For the text-containing cell, return its midpoint in (X, Y) coordinate format. 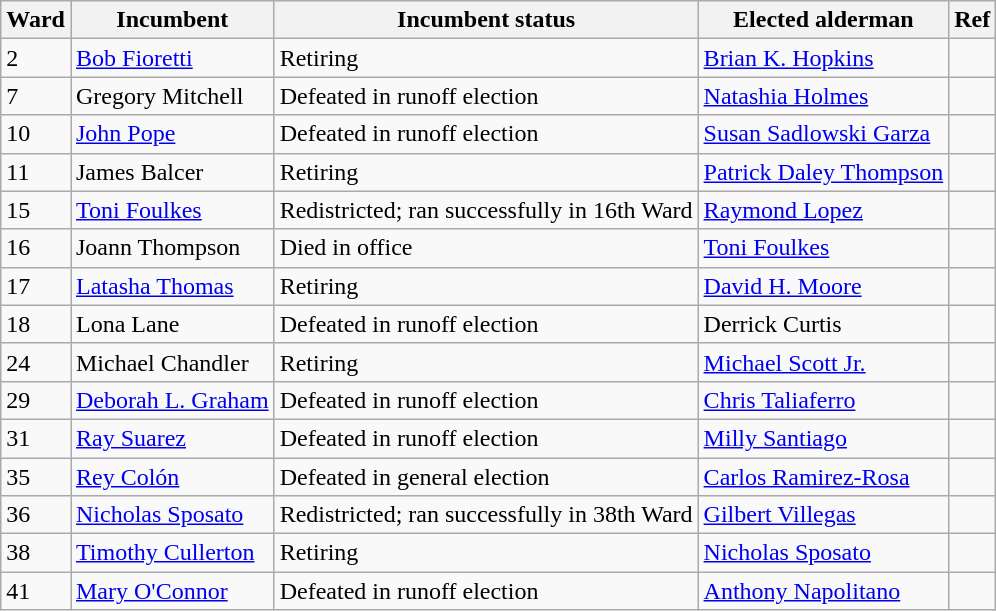
15 (36, 210)
Incumbent (172, 20)
Incumbent status (486, 20)
Brian K. Hopkins (824, 58)
Michael Chandler (172, 362)
Milly Santiago (824, 438)
David H. Moore (824, 286)
Ray Suarez (172, 438)
Elected alderman (824, 20)
31 (36, 438)
Michael Scott Jr. (824, 362)
Mary O'Connor (172, 591)
24 (36, 362)
Chris Taliaferro (824, 400)
Joann Thompson (172, 248)
Redistricted; ran successfully in 38th Ward (486, 515)
Lona Lane (172, 324)
36 (36, 515)
Ref (972, 20)
41 (36, 591)
Defeated in general election (486, 477)
Timothy Cullerton (172, 553)
Gilbert Villegas (824, 515)
Rey Colón (172, 477)
Carlos Ramirez-Rosa (824, 477)
James Balcer (172, 172)
18 (36, 324)
2 (36, 58)
35 (36, 477)
Gregory Mitchell (172, 96)
Deborah L. Graham (172, 400)
Redistricted; ran successfully in 16th Ward (486, 210)
Bob Fioretti (172, 58)
11 (36, 172)
Raymond Lopez (824, 210)
Anthony Napolitano (824, 591)
Natashia Holmes (824, 96)
Latasha Thomas (172, 286)
Derrick Curtis (824, 324)
Susan Sadlowski Garza (824, 134)
Died in office (486, 248)
7 (36, 96)
16 (36, 248)
10 (36, 134)
38 (36, 553)
Patrick Daley Thompson (824, 172)
John Pope (172, 134)
29 (36, 400)
Ward (36, 20)
17 (36, 286)
